Output the [X, Y] coordinate of the center of the cell containing the given text.  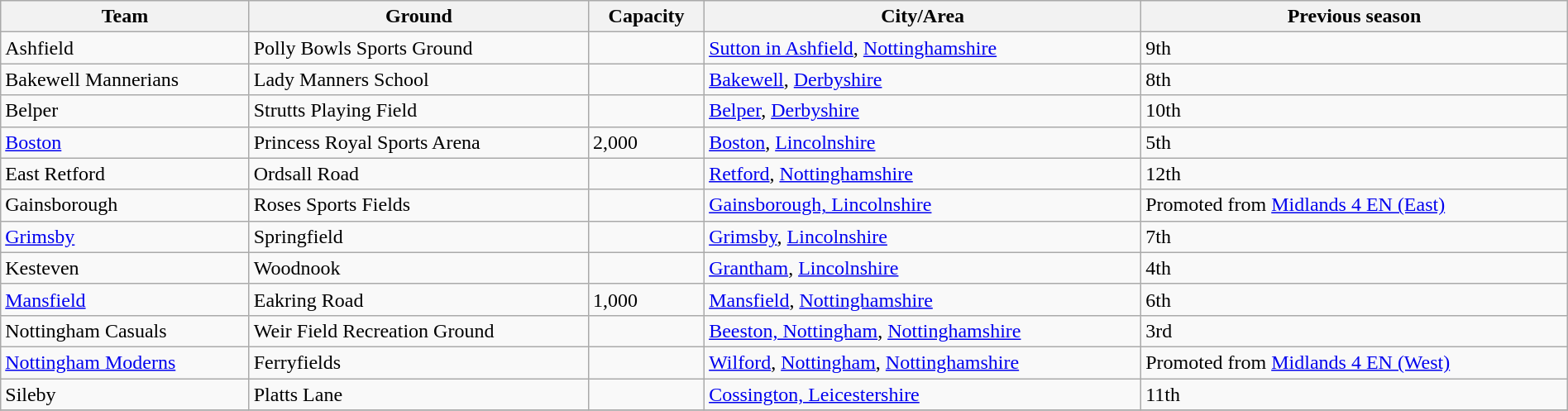
Grantham, Lincolnshire [923, 268]
Beeston, Nottingham, Nottinghamshire [923, 331]
Kesteven [125, 268]
Roses Sports Fields [418, 205]
Bakewell, Derbyshire [923, 79]
Mansfield [125, 299]
Princess Royal Sports Arena [418, 142]
Bakewell Mannerians [125, 79]
Nottingham Moderns [125, 362]
Nottingham Casuals [125, 331]
12th [1355, 174]
3rd [1355, 331]
6th [1355, 299]
2,000 [646, 142]
Team [125, 17]
Gainsborough, Lincolnshire [923, 205]
Eakring Road [418, 299]
Lady Manners School [418, 79]
Boston, Lincolnshire [923, 142]
8th [1355, 79]
Woodnook [418, 268]
Ground [418, 17]
Ferryfields [418, 362]
7th [1355, 237]
City/Area [923, 17]
Sutton in Ashfield, Nottinghamshire [923, 48]
Cossington, Leicestershire [923, 394]
East Retford [125, 174]
5th [1355, 142]
Grimsby, Lincolnshire [923, 237]
Strutts Playing Field [418, 111]
Promoted from Midlands 4 EN (West) [1355, 362]
Ordsall Road [418, 174]
Polly Bowls Sports Ground [418, 48]
Belper, Derbyshire [923, 111]
Previous season [1355, 17]
Boston [125, 142]
Gainsborough [125, 205]
10th [1355, 111]
11th [1355, 394]
Wilford, Nottingham, Nottinghamshire [923, 362]
Grimsby [125, 237]
4th [1355, 268]
Capacity [646, 17]
Retford, Nottinghamshire [923, 174]
Mansfield, Nottinghamshire [923, 299]
Ashfield [125, 48]
1,000 [646, 299]
Sileby [125, 394]
Platts Lane [418, 394]
Weir Field Recreation Ground [418, 331]
Springfield [418, 237]
Promoted from Midlands 4 EN (East) [1355, 205]
9th [1355, 48]
Belper [125, 111]
